Capture the cell that displays the provided text and extract its (X, Y) central coordinate. 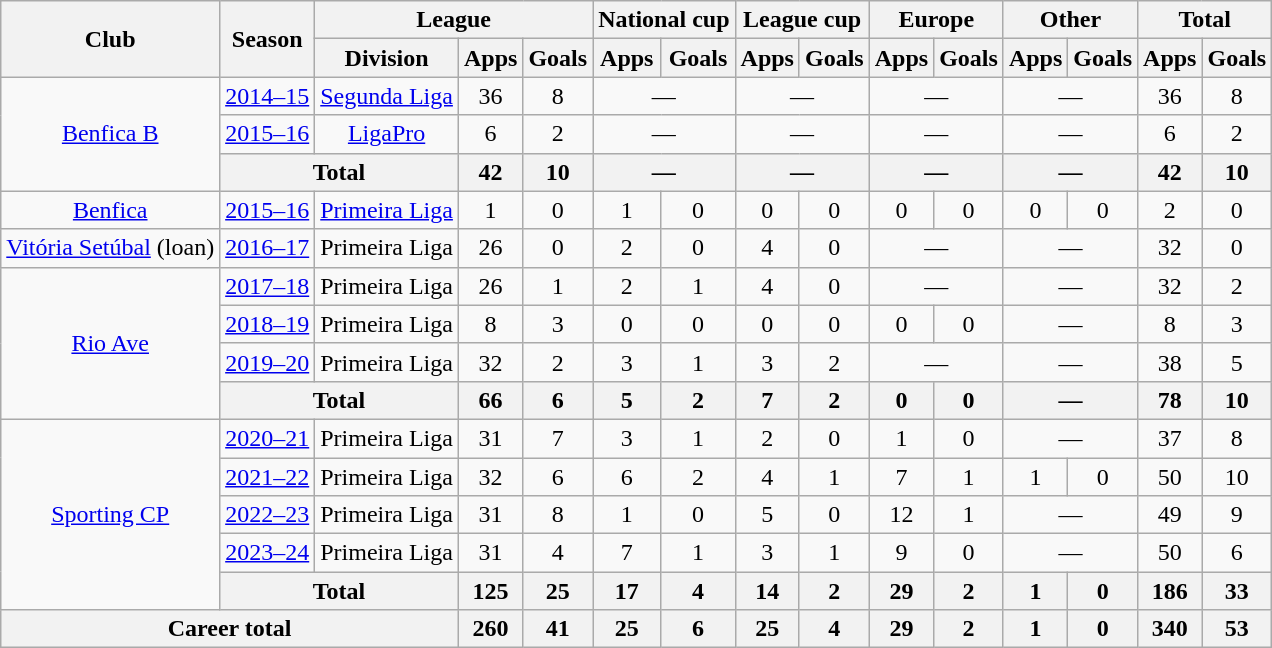
2018–19 (268, 324)
14 (767, 591)
38 (1170, 362)
2017–18 (268, 286)
37 (1170, 438)
Club (110, 39)
2016–17 (268, 248)
Career total (230, 629)
2020–21 (268, 438)
Season (268, 39)
2019–20 (268, 362)
12 (901, 515)
66 (490, 400)
340 (1170, 629)
LigaPro (387, 134)
78 (1170, 400)
League (454, 20)
National cup (664, 20)
186 (1170, 591)
League cup (802, 20)
125 (490, 591)
Segunda Liga (387, 96)
17 (627, 591)
33 (1237, 591)
Division (387, 58)
Benfica B (110, 134)
Sporting CP (110, 514)
53 (1237, 629)
2023–24 (268, 553)
Other (1070, 20)
Rio Ave (110, 343)
2014–15 (268, 96)
41 (558, 629)
Vitória Setúbal (loan) (110, 248)
2021–22 (268, 477)
2022–23 (268, 515)
Benfica (110, 210)
Europe (936, 20)
260 (490, 629)
49 (1170, 515)
